From the cell containing the given text, extract its center point as (x, y) coordinate. 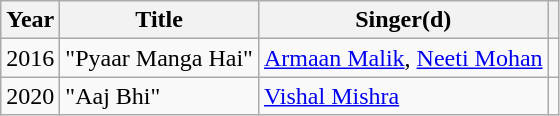
"Aaj Bhi" (160, 96)
Title (160, 20)
Singer(d) (403, 20)
"Pyaar Manga Hai" (160, 58)
Year (30, 20)
2020 (30, 96)
Armaan Malik, Neeti Mohan (403, 58)
2016 (30, 58)
Vishal Mishra (403, 96)
